Extract the [X, Y] coordinate from the center of the cell holding the provided text.  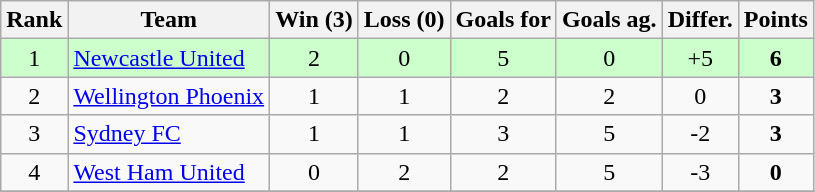
West Ham United [169, 172]
Sydney FC [169, 134]
4 [34, 172]
Goals for [503, 20]
-2 [700, 134]
Wellington Phoenix [169, 96]
Differ. [700, 20]
Team [169, 20]
Win (3) [314, 20]
6 [776, 58]
Rank [34, 20]
Loss (0) [404, 20]
+5 [700, 58]
Points [776, 20]
-3 [700, 172]
Newcastle United [169, 58]
Goals ag. [609, 20]
